Extract the (X, Y) coordinate from the center of the cell holding the provided text.  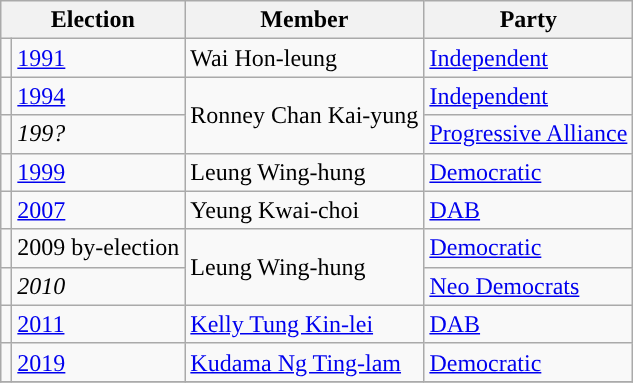
2010 (98, 286)
Neo Democrats (528, 286)
Yeung Kwai-choi (304, 210)
1994 (98, 96)
Member (304, 20)
Kelly Tung Kin-lei (304, 324)
Ronney Chan Kai-yung (304, 115)
Kudama Ng Ting-lam (304, 362)
1999 (98, 172)
Progressive Alliance (528, 134)
199? (98, 134)
Party (528, 20)
Wai Hon-leung (304, 58)
2011 (98, 324)
2009 by-election (98, 248)
1991 (98, 58)
2019 (98, 362)
Election (93, 20)
2007 (98, 210)
